Identify which cell holds the provided text, then report its (X, Y) central coordinate. 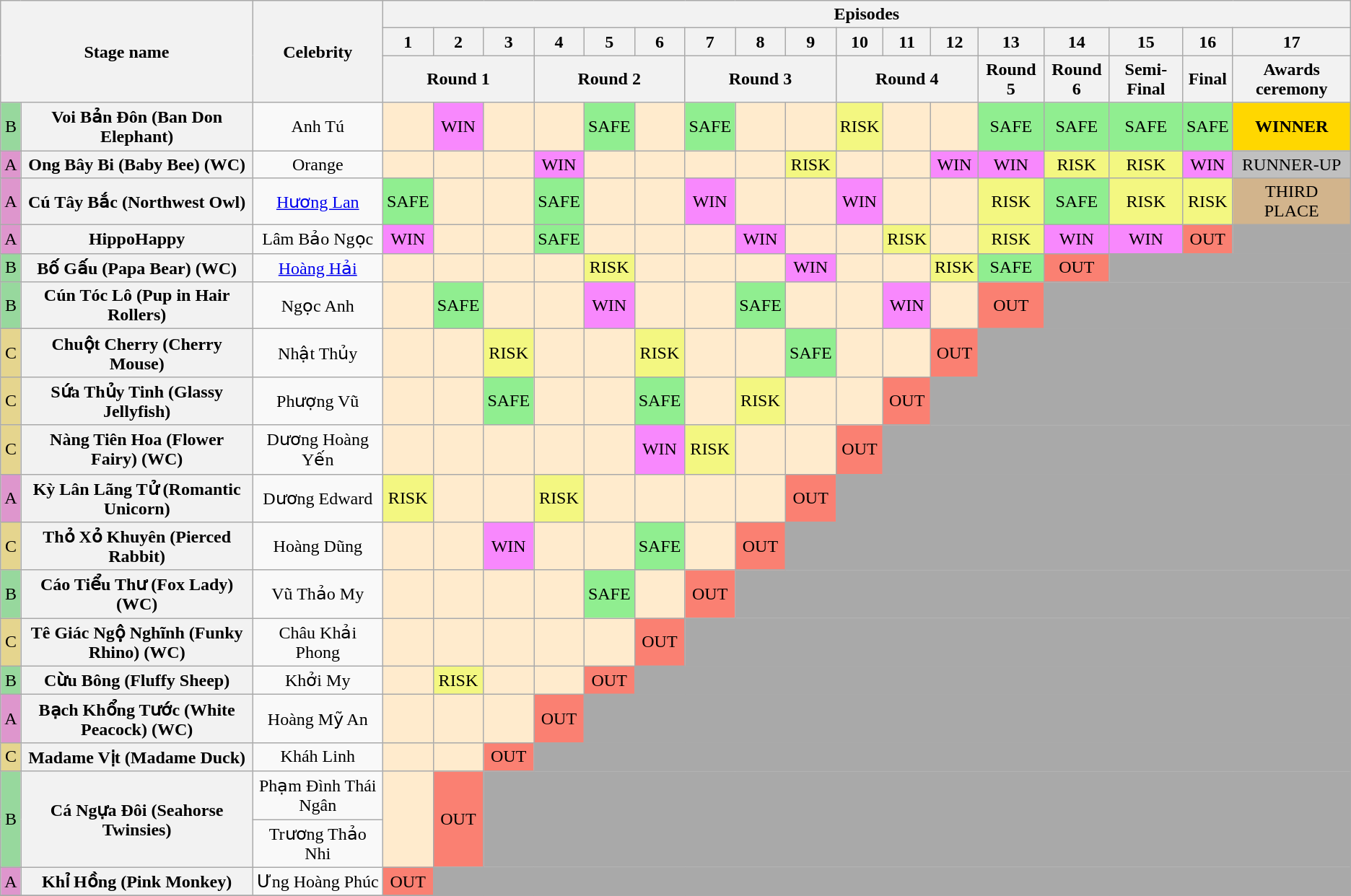
11 (907, 42)
Hoàng Mỹ An (318, 719)
Hoàng Hải (318, 268)
Round 2 (609, 79)
4 (559, 42)
Stage name (127, 52)
Voi Bản Đôn (Ban Don Elephant) (137, 127)
Madame Vịt (Madame Duck) (137, 757)
Thỏ Xỏ Khuyên (Pierced Rabbit) (137, 547)
Phượng Vũ (318, 401)
Ong Bây Bi (Baby Bee) (WC) (137, 164)
9 (810, 42)
Ưng Hoàng Phúc (318, 882)
Dương Edward (318, 498)
Vũ Thảo My (318, 594)
Hoàng Dũng (318, 547)
1 (408, 42)
Chuột Cherry (Cherry Mouse) (137, 353)
12 (955, 42)
Round 6 (1077, 79)
16 (1207, 42)
Cáo Tiểu Thư (Fox Lady) (WC) (137, 594)
Round 4 (906, 79)
Khỉ Hồng (Pink Monkey) (137, 882)
Semi-Final (1146, 79)
Bạch Khổng Tước (White Peacock) (WC) (137, 719)
Bố Gấu (Papa Bear) (WC) (137, 268)
WINNER (1292, 127)
Kháh Linh (318, 757)
17 (1292, 42)
Awards ceremony (1292, 79)
THIRD PLACE (1292, 202)
Cún Tóc Lô (Pup in Hair Rollers) (137, 306)
Final (1207, 79)
Tê Giác Ngộ Nghĩnh (Funky Rhino) (WC) (137, 642)
Trương Thảo Nhi (318, 844)
15 (1146, 42)
Orange (318, 164)
RUNNER-UP (1292, 164)
Châu Khải Phong (318, 642)
Cá Ngựa Đôi (Seahorse Twinsies) (137, 820)
Sứa Thủy Tinh (Glassy Jellyfish) (137, 401)
Ngọc Anh (318, 306)
Nàng Tiên Hoa (Flower Fairy) (WC) (137, 449)
Lâm Bảo Ngọc (318, 240)
Round 5 (1010, 79)
Cừu Bông (Fluffy Sheep) (137, 680)
Anh Tú (318, 127)
8 (761, 42)
Cú Tây Bắc (Northwest Owl) (137, 202)
10 (860, 42)
Round 1 (458, 79)
Hương Lan (318, 202)
Round 3 (761, 79)
3 (509, 42)
Phạm Đình Thái Ngân (318, 795)
2 (458, 42)
Celebrity (318, 52)
7 (710, 42)
Episodes (866, 14)
Dương Hoàng Yến (318, 449)
Nhật Thủy (318, 353)
Khởi My (318, 680)
HippoHappy (137, 240)
5 (609, 42)
14 (1077, 42)
13 (1010, 42)
Kỳ Lân Lãng Tử (Romantic Unicorn) (137, 498)
6 (660, 42)
